Return the (X, Y) coordinate for the center point of the cell that contains the specified text.  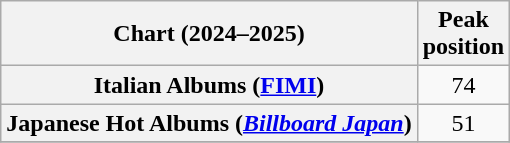
Peakposition (463, 34)
Japanese Hot Albums (Billboard Japan) (209, 123)
51 (463, 123)
74 (463, 85)
Chart (2024–2025) (209, 34)
Italian Albums (FIMI) (209, 85)
